From the cell containing the given text, extract its center point as [x, y] coordinate. 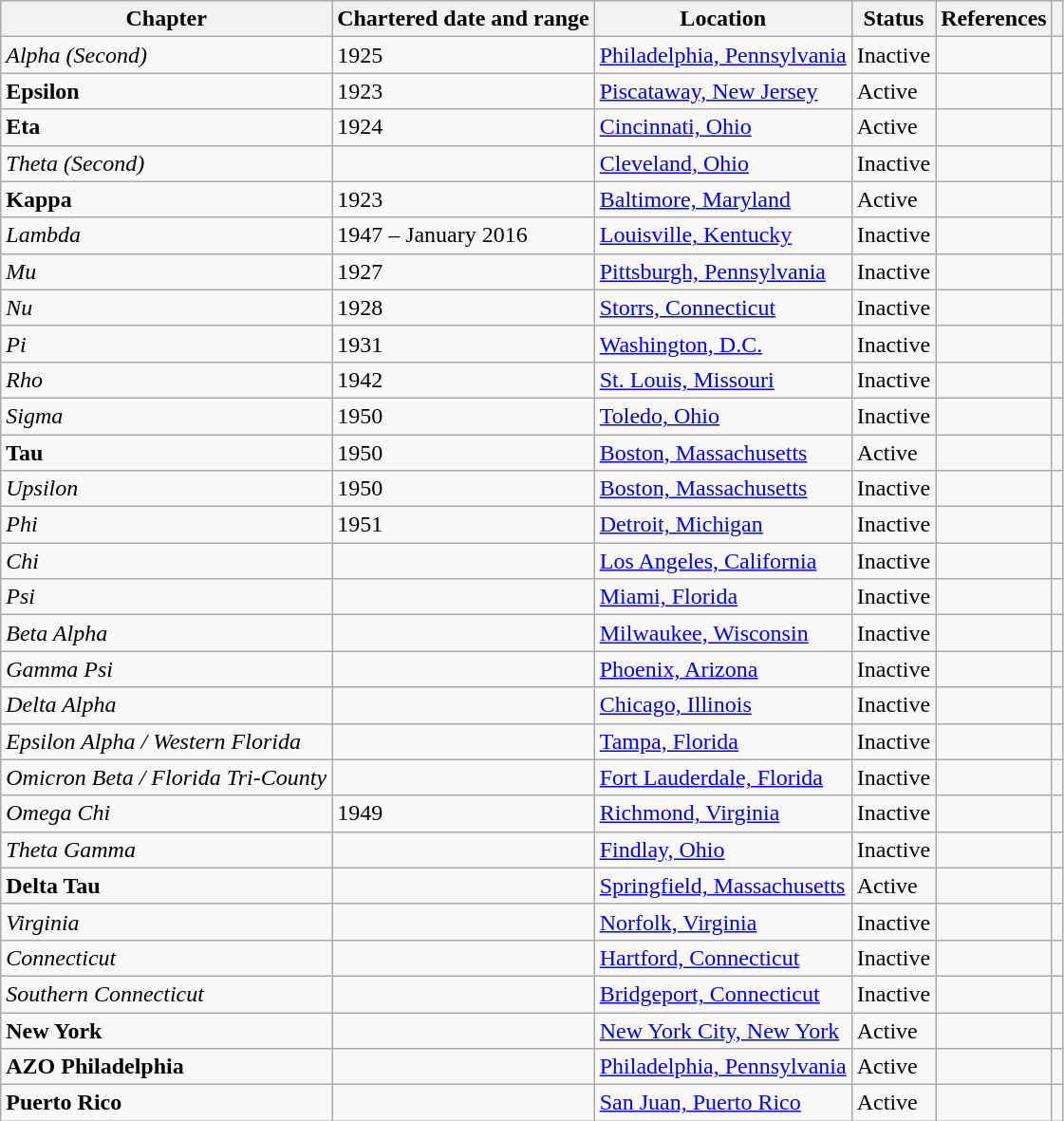
Richmond, Virginia [723, 813]
San Juan, Puerto Rico [723, 1103]
Psi [167, 597]
References [995, 19]
Omicron Beta / Florida Tri-County [167, 777]
Delta Tau [167, 886]
Mu [167, 271]
Lambda [167, 235]
Phoenix, Arizona [723, 669]
Beta Alpha [167, 633]
1942 [463, 380]
Storrs, Connecticut [723, 308]
Alpha (Second) [167, 55]
Milwaukee, Wisconsin [723, 633]
Virginia [167, 922]
1949 [463, 813]
Tampa, Florida [723, 741]
Tau [167, 453]
Status [893, 19]
1924 [463, 127]
Pittsburgh, Pennsylvania [723, 271]
Bridgeport, Connecticut [723, 994]
Theta Gamma [167, 850]
Upsilon [167, 489]
Fort Lauderdale, Florida [723, 777]
Miami, Florida [723, 597]
Puerto Rico [167, 1103]
1927 [463, 271]
Phi [167, 525]
Location [723, 19]
Springfield, Massachusetts [723, 886]
Los Angeles, California [723, 561]
1928 [463, 308]
Cincinnati, Ohio [723, 127]
Eta [167, 127]
Washington, D.C. [723, 344]
1925 [463, 55]
Epsilon Alpha / Western Florida [167, 741]
Rho [167, 380]
Piscataway, New Jersey [723, 91]
Theta (Second) [167, 163]
Chartered date and range [463, 19]
Chicago, Illinois [723, 705]
Detroit, Michigan [723, 525]
1947 – January 2016 [463, 235]
Omega Chi [167, 813]
Toledo, Ohio [723, 416]
Baltimore, Maryland [723, 199]
Louisville, Kentucky [723, 235]
Kappa [167, 199]
Epsilon [167, 91]
Pi [167, 344]
Gamma Psi [167, 669]
Southern Connecticut [167, 994]
St. Louis, Missouri [723, 380]
Connecticut [167, 958]
Cleveland, Ohio [723, 163]
Findlay, Ohio [723, 850]
Nu [167, 308]
Delta Alpha [167, 705]
Chapter [167, 19]
Chi [167, 561]
Hartford, Connecticut [723, 958]
Sigma [167, 416]
1951 [463, 525]
New York City, New York [723, 1030]
AZO Philadelphia [167, 1067]
1931 [463, 344]
Norfolk, Virginia [723, 922]
New York [167, 1030]
